Return (x, y) of the center of cell containing provided text 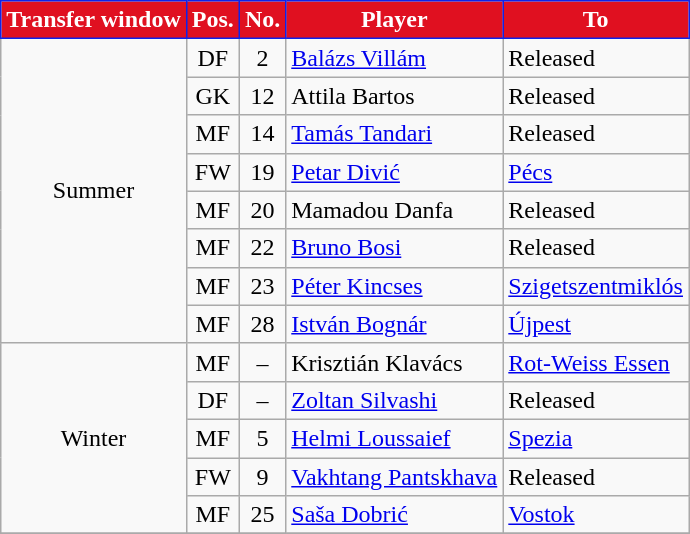
12 (262, 96)
28 (262, 324)
Winter (94, 438)
Helmi Loussaief (394, 438)
Krisztián Klavács (394, 362)
2 (262, 58)
25 (262, 515)
19 (262, 172)
No. (262, 20)
5 (262, 438)
Pos. (212, 20)
To (596, 20)
23 (262, 286)
Vostok (596, 515)
Zoltan Silvashi (394, 400)
Pécs (596, 172)
9 (262, 477)
Újpest (596, 324)
22 (262, 248)
Tamás Tandari (394, 134)
Szigetszentmiklós (596, 286)
Saša Dobrić (394, 515)
Péter Kincses (394, 286)
István Bognár (394, 324)
14 (262, 134)
Player (394, 20)
Transfer window (94, 20)
Balázs Villám (394, 58)
Summer (94, 191)
Rot-Weiss Essen (596, 362)
Spezia (596, 438)
Vakhtang Pantskhava (394, 477)
GK (212, 96)
Attila Bartos (394, 96)
Petar Divić (394, 172)
Bruno Bosi (394, 248)
Mamadou Danfa (394, 210)
20 (262, 210)
